Detect which cell encompasses the target text, then output its (x, y) center coordinate. 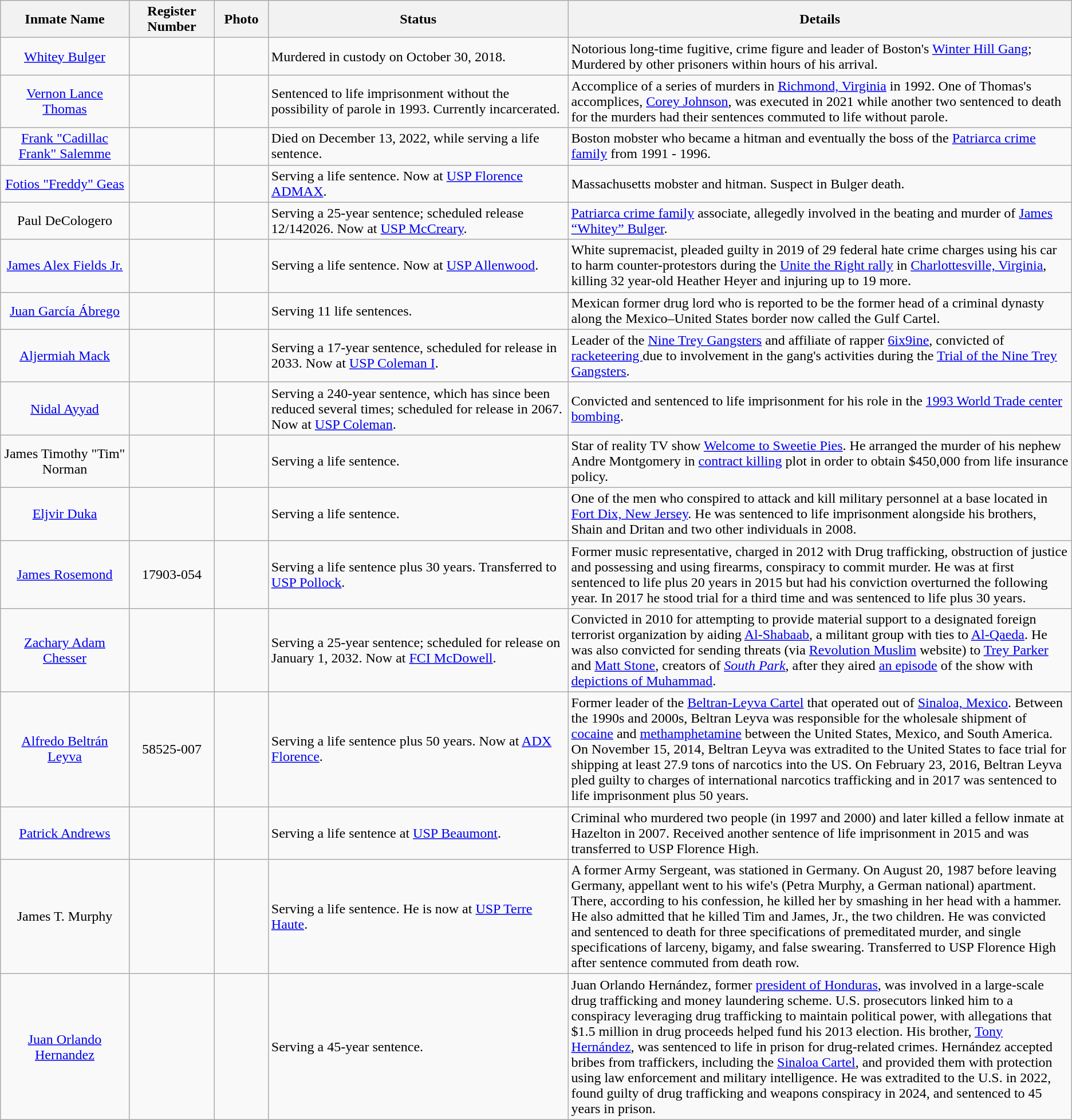
Alfredo Beltrán Leyva (65, 750)
Zachary Adam Chesser (65, 650)
Serving a life sentence. Now at USP Florence ADMAX. (418, 183)
Serving 11 life sentences. (418, 310)
Serving a 240-year sentence, which has since been reduced several times; scheduled for release in 2067. Now at USP Coleman. (418, 408)
Serving a 45-year sentence. (418, 1047)
Frank "Cadillac Frank" Salemme (65, 147)
Serving a 25-year sentence; scheduled for release on January 1, 2032. Now at FCI McDowell. (418, 650)
Murdered in custody on October 30, 2018. (418, 56)
Inmate Name (65, 19)
Vernon Lance Thomas (65, 101)
Status (418, 19)
Died on December 13, 2022, while serving a life sentence. (418, 147)
Notorious long-time fugitive, crime figure and leader of Boston's Winter Hill Gang; Murdered by other prisoners within hours of his arrival. (820, 56)
Serving a life sentence. He is now at USP Terre Haute. (418, 917)
Serving a life sentence. Now at USP Allenwood. (418, 266)
Boston mobster who became a hitman and eventually the boss of the Patriarca crime family from 1991 - 1996. (820, 147)
Nidal Ayyad (65, 408)
Patriarca crime family associate, allegedly involved in the beating and murder of James “Whitey” Bulger. (820, 221)
Register Number (172, 19)
Juan Orlando Hernandez (65, 1047)
James T. Murphy (65, 917)
Convicted and sentenced to life imprisonment for his role in the 1993 World Trade center bombing. (820, 408)
Photo (242, 19)
Aljermiah Mack (65, 356)
James Rosemond (65, 575)
Serving a 17-year sentence, scheduled for release in 2033. Now at USP Coleman I. (418, 356)
Sentenced to life imprisonment without the possibility of parole in 1993. Currently incarcerated. (418, 101)
Serving a 25-year sentence; scheduled release 12/142026. Now at USP McCreary. (418, 221)
Details (820, 19)
58525-007 (172, 750)
17903-054 (172, 575)
James Timothy "Tim" Norman (65, 461)
Serving a life sentence at USP Beaumont. (418, 833)
Serving a life sentence plus 50 years. Now at ADX Florence. (418, 750)
Eljvir Duka (65, 514)
James Alex Fields Jr. (65, 266)
Serving a life sentence plus 30 years. Transferred to USP Pollock. (418, 575)
Paul DeCologero (65, 221)
Juan García Ábrego (65, 310)
Patrick Andrews (65, 833)
Whitey Bulger (65, 56)
Fotios "Freddy" Geas (65, 183)
Massachusetts mobster and hitman. Suspect in Bulger death. (820, 183)
